Scan for the cell matching the given text and deliver its [x, y] coordinate at center. 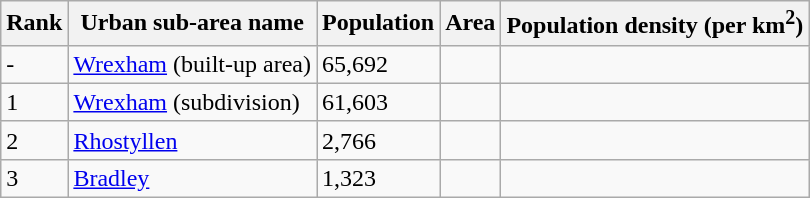
- [34, 64]
1 [34, 102]
1,323 [378, 178]
Population [378, 24]
65,692 [378, 64]
3 [34, 178]
2 [34, 140]
Area [470, 24]
Rhostyllen [192, 140]
61,603 [378, 102]
Wrexham (subdivision) [192, 102]
2,766 [378, 140]
Urban sub-area name [192, 24]
Population density (per km2) [655, 24]
Bradley [192, 178]
Rank [34, 24]
Wrexham (built-up area) [192, 64]
